Return the [X, Y] coordinate for the center point of the cell that contains the specified text.  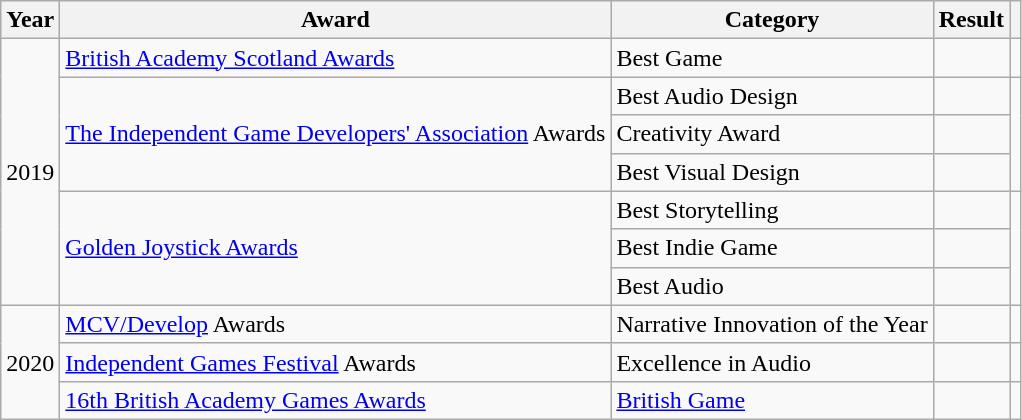
16th British Academy Games Awards [336, 400]
Best Visual Design [772, 172]
Creativity Award [772, 134]
Golden Joystick Awards [336, 248]
Result [971, 20]
2020 [30, 362]
British Game [772, 400]
Best Storytelling [772, 210]
2019 [30, 172]
Narrative Innovation of the Year [772, 324]
Best Indie Game [772, 248]
Award [336, 20]
MCV/Develop Awards [336, 324]
Best Game [772, 58]
The Independent Game Developers' Association Awards [336, 134]
British Academy Scotland Awards [336, 58]
Independent Games Festival Awards [336, 362]
Excellence in Audio [772, 362]
Category [772, 20]
Best Audio Design [772, 96]
Best Audio [772, 286]
Year [30, 20]
